Scan for the cell matching the given text and deliver its (x, y) coordinate at center. 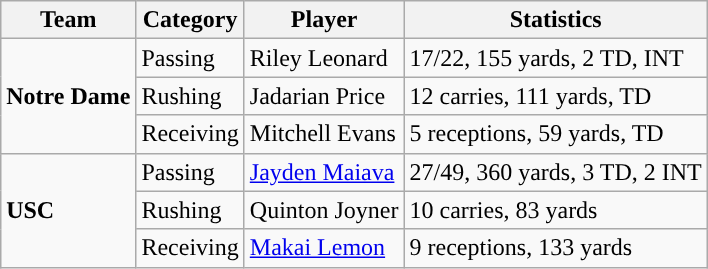
27/49, 360 yards, 3 TD, 2 INT (556, 172)
Makai Lemon (324, 248)
10 carries, 83 yards (556, 210)
Team (68, 20)
Player (324, 20)
Jadarian Price (324, 96)
9 receptions, 133 yards (556, 248)
Notre Dame (68, 96)
USC (68, 210)
Category (190, 20)
5 receptions, 59 yards, TD (556, 134)
Statistics (556, 20)
12 carries, 111 yards, TD (556, 96)
Riley Leonard (324, 58)
Mitchell Evans (324, 134)
Jayden Maiava (324, 172)
Quinton Joyner (324, 210)
17/22, 155 yards, 2 TD, INT (556, 58)
